Search for the cell housing the specified text and yield its [x, y] center coordinate. 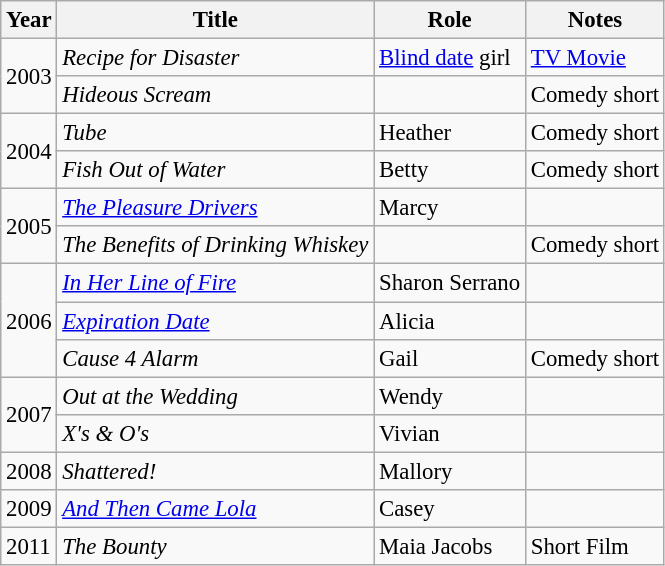
2006 [29, 320]
Shattered! [216, 471]
Mallory [450, 471]
Heather [450, 133]
Wendy [450, 396]
2008 [29, 471]
2011 [29, 546]
In Her Line of Fire [216, 283]
Year [29, 20]
Out at the Wedding [216, 396]
Marcy [450, 208]
Recipe for Disaster [216, 58]
Title [216, 20]
Hideous Scream [216, 95]
2004 [29, 152]
TV Movie [594, 58]
Gail [450, 358]
Role [450, 20]
Betty [450, 170]
The Bounty [216, 546]
Fish Out of Water [216, 170]
Expiration Date [216, 321]
2003 [29, 76]
Casey [450, 509]
Sharon Serrano [450, 283]
Maia Jacobs [450, 546]
The Pleasure Drivers [216, 208]
Vivian [450, 433]
X's & O's [216, 433]
And Then Came Lola [216, 509]
Notes [594, 20]
Cause 4 Alarm [216, 358]
2005 [29, 226]
Short Film [594, 546]
Tube [216, 133]
2009 [29, 509]
Alicia [450, 321]
The Benefits of Drinking Whiskey [216, 245]
2007 [29, 414]
Blind date girl [450, 58]
